Search for the cell housing the specified text and yield its (x, y) center coordinate. 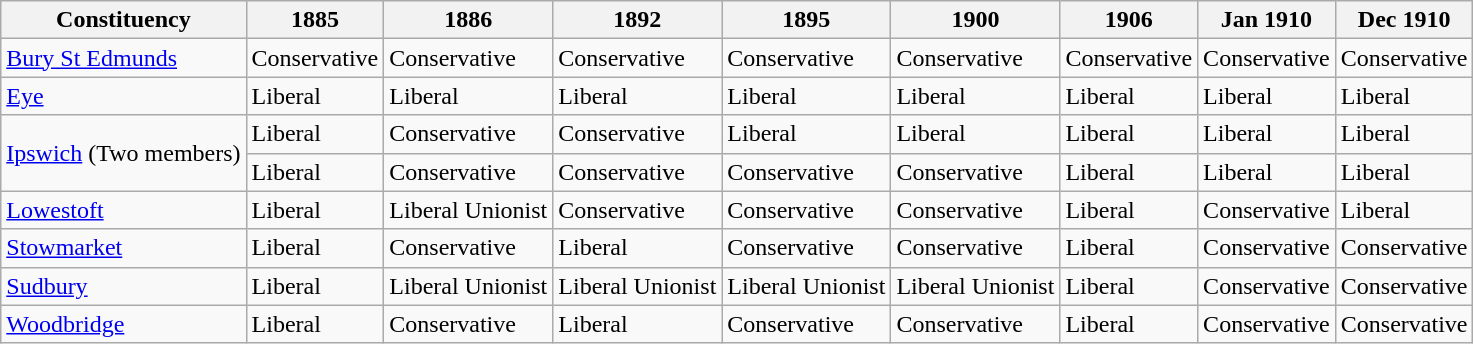
Sudbury (124, 286)
1892 (638, 20)
Stowmarket (124, 248)
Constituency (124, 20)
1900 (976, 20)
1885 (315, 20)
Lowestoft (124, 210)
Ipswich (Two members) (124, 153)
Eye (124, 96)
1886 (468, 20)
Jan 1910 (1267, 20)
1895 (806, 20)
Woodbridge (124, 324)
Dec 1910 (1404, 20)
1906 (1129, 20)
Bury St Edmunds (124, 58)
